Search for the cell housing the specified text and yield its (x, y) center coordinate. 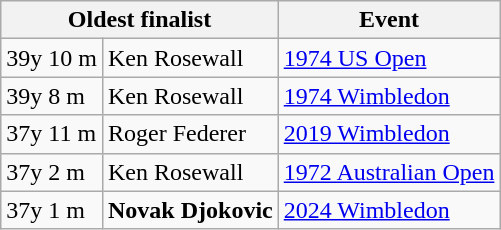
1972 Australian Open (389, 172)
Oldest finalist (140, 20)
39y 8 m (52, 96)
37y 1 m (52, 210)
39y 10 m (52, 58)
Novak Djokovic (190, 210)
Event (389, 20)
2019 Wimbledon (389, 134)
1974 US Open (389, 58)
37y 11 m (52, 134)
2024 Wimbledon (389, 210)
Roger Federer (190, 134)
37y 2 m (52, 172)
1974 Wimbledon (389, 96)
